Pinpoint the cell where the given text exists, returning its (X, Y) midpoint coordinate. 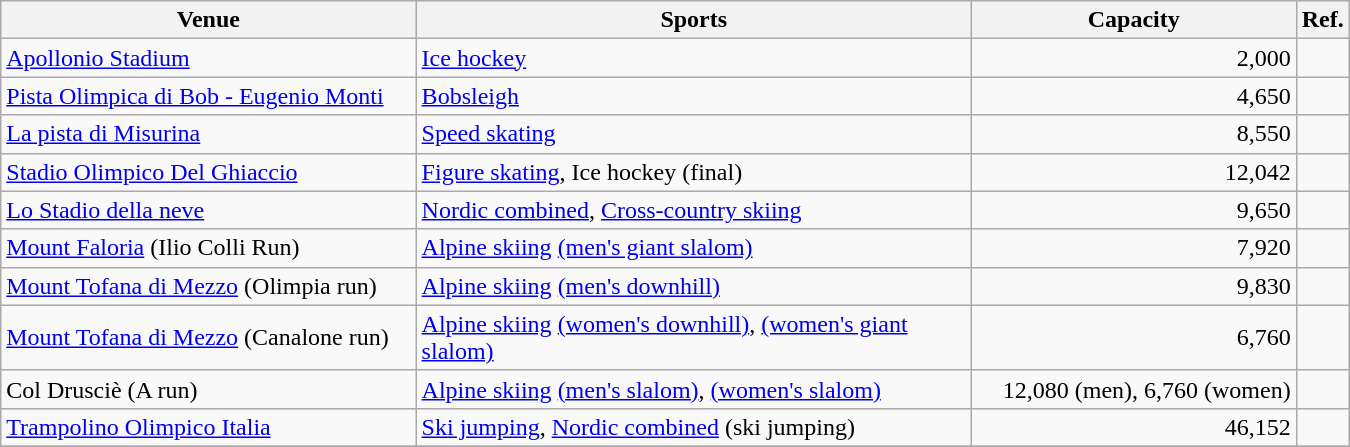
Capacity (1134, 20)
Mount Tofana di Mezzo (Canalone run) (208, 338)
Alpine skiing (women's downhill), (women's giant slalom) (694, 338)
9,830 (1134, 286)
6,760 (1134, 338)
Ice hockey (694, 58)
Trampolino Olimpico Italia (208, 427)
8,550 (1134, 134)
7,920 (1134, 248)
12,042 (1134, 172)
Mount Faloria (Ilio Colli Run) (208, 248)
2,000 (1134, 58)
Speed skating (694, 134)
4,650 (1134, 96)
Figure skating, Ice hockey (final) (694, 172)
Nordic combined, Cross-country skiing (694, 210)
Sports (694, 20)
Lo Stadio della neve (208, 210)
Col Drusciè (A run) (208, 389)
9,650 (1134, 210)
Stadio Olimpico Del Ghiaccio (208, 172)
12,080 (men), 6,760 (women) (1134, 389)
Ski jumping, Nordic combined (ski jumping) (694, 427)
Alpine skiing (men's downhill) (694, 286)
Bobsleigh (694, 96)
Apollonio Stadium (208, 58)
Alpine skiing (men's giant slalom) (694, 248)
46,152 (1134, 427)
Mount Tofana di Mezzo (Olimpia run) (208, 286)
Venue (208, 20)
Pista Olimpica di Bob - Eugenio Monti (208, 96)
La pista di Misurina (208, 134)
Ref. (1322, 20)
Alpine skiing (men's slalom), (women's slalom) (694, 389)
